From the cell containing the given text, extract its center point as (X, Y) coordinate. 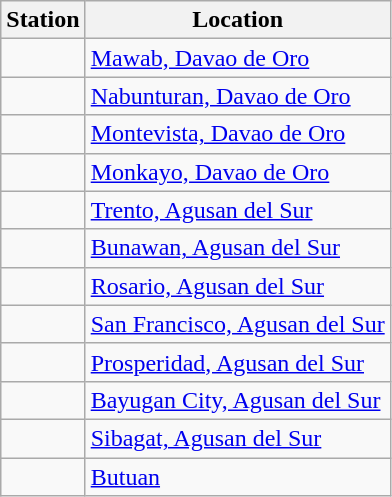
Rosario, Agusan del Sur (238, 286)
San Francisco, Agusan del Sur (238, 324)
Sibagat, Agusan del Sur (238, 438)
Bunawan, Agusan del Sur (238, 248)
Prosperidad, Agusan del Sur (238, 362)
Bayugan City, Agusan del Sur (238, 400)
Mawab, Davao de Oro (238, 58)
Montevista, Davao de Oro (238, 134)
Monkayo, Davao de Oro (238, 172)
Location (238, 20)
Station (43, 20)
Nabunturan, Davao de Oro (238, 96)
Trento, Agusan del Sur (238, 210)
Butuan (238, 477)
